Scan for the cell matching the given text and deliver its [x, y] coordinate at center. 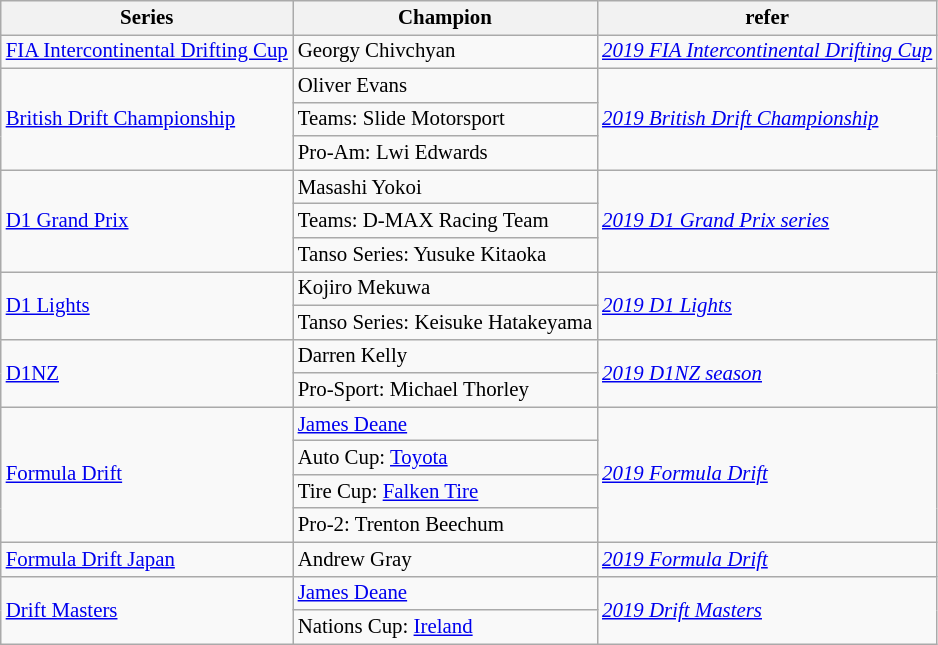
Tanso Series: Keisuke Hatakeyama [445, 322]
Pro-Sport: Michael Thorley [445, 390]
2019 D1 Lights [767, 305]
Drift Masters [147, 610]
2019 British Drift Championship [767, 119]
refer [767, 18]
Pro-2: Trenton Beechum [445, 525]
Formula Drift [147, 474]
Tanso Series: Yusuke Kitaoka [445, 255]
2019 D1 Grand Prix series [767, 221]
Nations Cup: Ireland [445, 627]
2019 D1NZ season [767, 373]
Oliver Evans [445, 85]
Series [147, 18]
Auto Cup: Toyota [445, 458]
Kojiro Mekuwa [445, 288]
D1 Lights [147, 305]
D1 Grand Prix [147, 221]
Darren Kelly [445, 356]
Tire Cup: Falken Tire [445, 491]
Georgy Chivchyan [445, 51]
Andrew Gray [445, 559]
D1NZ [147, 373]
2019 Drift Masters [767, 610]
Pro-Am: Lwi Edwards [445, 153]
Masashi Yokoi [445, 187]
Formula Drift Japan [147, 559]
Teams: D-MAX Racing Team [445, 221]
2019 FIA Intercontinental Drifting Cup [767, 51]
Champion [445, 18]
British Drift Championship [147, 119]
FIA Intercontinental Drifting Cup [147, 51]
Teams: Slide Motorsport [445, 119]
